From the cell containing the given text, extract its center point as (X, Y) coordinate. 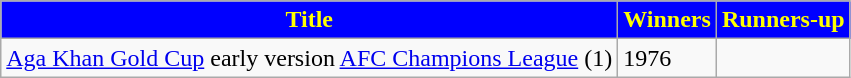
Runners-up (783, 20)
Aga Khan Gold Cup early version AFC Champions League (1) (310, 58)
Winners (668, 20)
Title (310, 20)
1976 (668, 58)
